Search for the cell housing the specified text and yield its [X, Y] center coordinate. 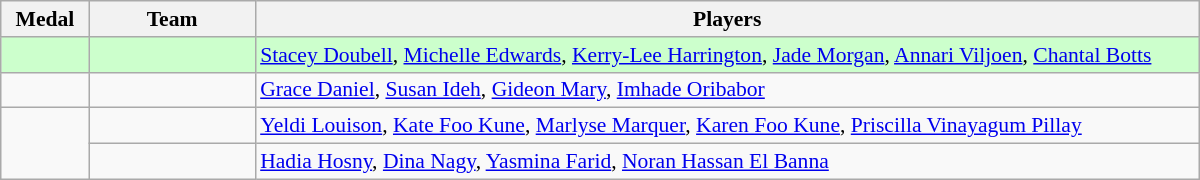
Grace Daniel, Susan Ideh, Gideon Mary, Imhade Oribabor [727, 90]
Stacey Doubell, Michelle Edwards, Kerry-Lee Harrington, Jade Morgan, Annari Viljoen, Chantal Botts [727, 55]
Players [727, 19]
Team [172, 19]
Hadia Hosny, Dina Nagy, Yasmina Farid, Noran Hassan El Banna [727, 162]
Yeldi Louison, Kate Foo Kune, Marlyse Marquer, Karen Foo Kune, Priscilla Vinayagum Pillay [727, 126]
Medal [45, 19]
